Find where the given text appears and provide that cell's center as [X, Y] coordinate. 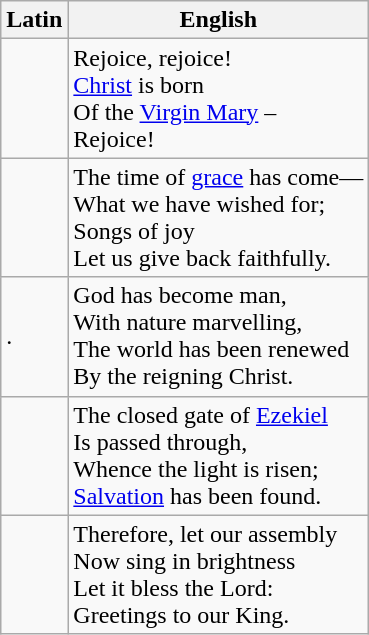
Therefore, let our assemblyNow sing in brightnessLet it bless the Lord:Greetings to our King. [218, 574]
Latin [34, 20]
The closed gate of EzekielIs passed through,Whence the light is risen;Salvation has been found. [218, 456]
Rejoice, rejoice!Christ is bornOf the Virgin Mary –Rejoice! [218, 98]
The time of grace has come—What we have wished for;Songs of joyLet us give back faithfully. [218, 218]
English [218, 20]
. [34, 336]
God has become man,With nature marvelling,The world has been renewedBy the reigning Christ. [218, 336]
